Provide the (X, Y) coordinate of the cell's center where the given text is located.  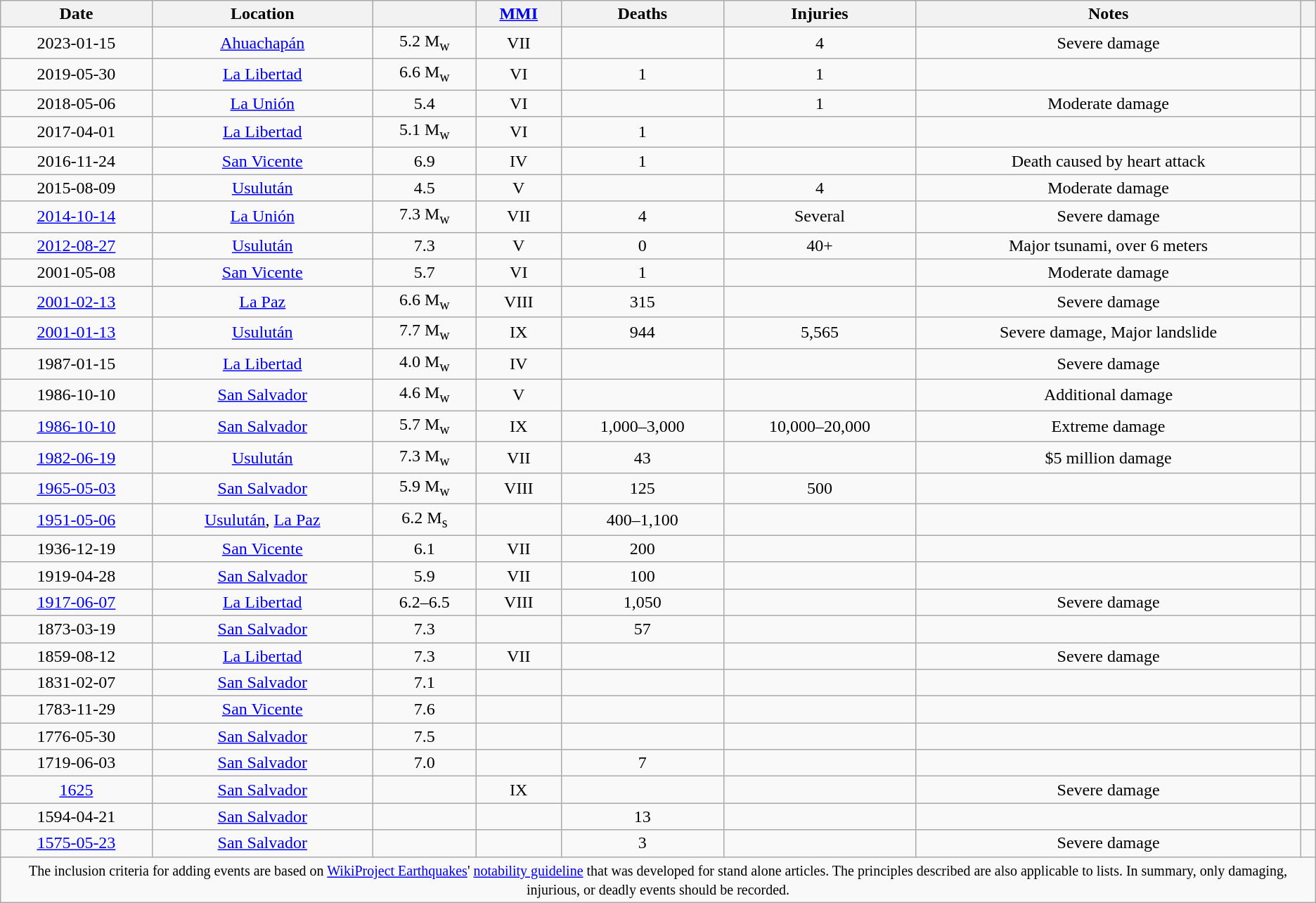
4.6 Mw (425, 395)
100 (643, 575)
2019-05-30 (76, 74)
0 (643, 245)
1965-05-03 (76, 489)
2017-04-01 (76, 132)
1987-01-15 (76, 364)
57 (643, 629)
5.9 Mw (425, 489)
5.2 Mw (425, 43)
Notes (1108, 14)
7.6 (425, 710)
Death caused by heart attack (1108, 161)
1917-06-07 (76, 602)
1776-05-30 (76, 736)
125 (643, 489)
5,565 (820, 333)
2001-02-13 (76, 301)
7.5 (425, 736)
10,000–20,000 (820, 426)
Severe damage, Major landslide (1108, 333)
7.0 (425, 763)
Ahuachapán (262, 43)
1831-02-07 (76, 683)
2016-11-24 (76, 161)
5.1 Mw (425, 132)
1,000–3,000 (643, 426)
1873-03-19 (76, 629)
5.4 (425, 103)
6.2–6.5 (425, 602)
2001-01-13 (76, 333)
1,050 (643, 602)
315 (643, 301)
Additional damage (1108, 395)
4.0 Mw (425, 364)
1783-11-29 (76, 710)
2023-01-15 (76, 43)
3 (643, 843)
2018-05-06 (76, 103)
7.7 Mw (425, 333)
2012-08-27 (76, 245)
1625 (76, 790)
MMI (519, 14)
40+ (820, 245)
2014-10-14 (76, 217)
Major tsunami, over 6 meters (1108, 245)
Injuries (820, 14)
4.5 (425, 188)
5.7 Mw (425, 426)
La Paz (262, 301)
7 (643, 763)
5.9 (425, 575)
1951-05-06 (76, 520)
Location (262, 14)
1982-06-19 (76, 457)
1575-05-23 (76, 843)
2015-08-09 (76, 188)
6.9 (425, 161)
$5 million damage (1108, 457)
1859-08-12 (76, 656)
2001-05-08 (76, 272)
6.2 Ms (425, 520)
944 (643, 333)
1594-04-21 (76, 816)
1919-04-28 (76, 575)
1936-12-19 (76, 549)
Usulután, La Paz (262, 520)
200 (643, 549)
Deaths (643, 14)
Extreme damage (1108, 426)
400–1,100 (643, 520)
500 (820, 489)
1719-06-03 (76, 763)
5.7 (425, 272)
Several (820, 217)
13 (643, 816)
7.1 (425, 683)
43 (643, 457)
6.1 (425, 549)
Date (76, 14)
